Find where the given text appears and provide that cell's center as (x, y) coordinate. 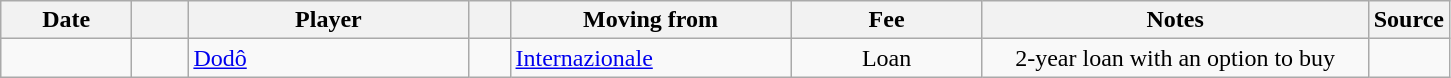
2-year loan with an option to buy (1175, 58)
Fee (886, 20)
Internazionale (650, 58)
Loan (886, 58)
Player (328, 20)
Moving from (650, 20)
Source (1408, 20)
Notes (1175, 20)
Date (66, 20)
Dodô (328, 58)
